Return (x, y) of the center of cell containing provided text 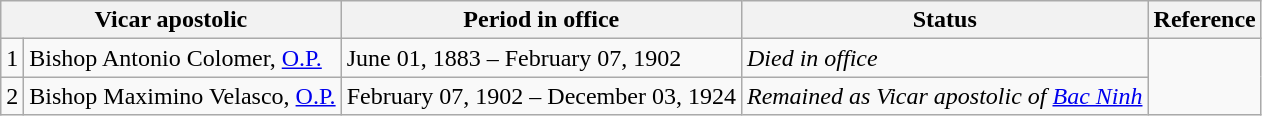
Period in office (541, 20)
Bishop Antonio Colomer, O.P. (182, 58)
2 (12, 96)
February 07, 1902 – December 03, 1924 (541, 96)
Vicar apostolic (171, 20)
Died in office (944, 58)
1 (12, 58)
Status (944, 20)
Reference (1204, 20)
Remained as Vicar apostolic of Bac Ninh (944, 96)
June 01, 1883 – February 07, 1902 (541, 58)
Bishop Maximino Velasco, O.P. (182, 96)
